Output the (x, y) coordinate of the center of the cell containing the given text.  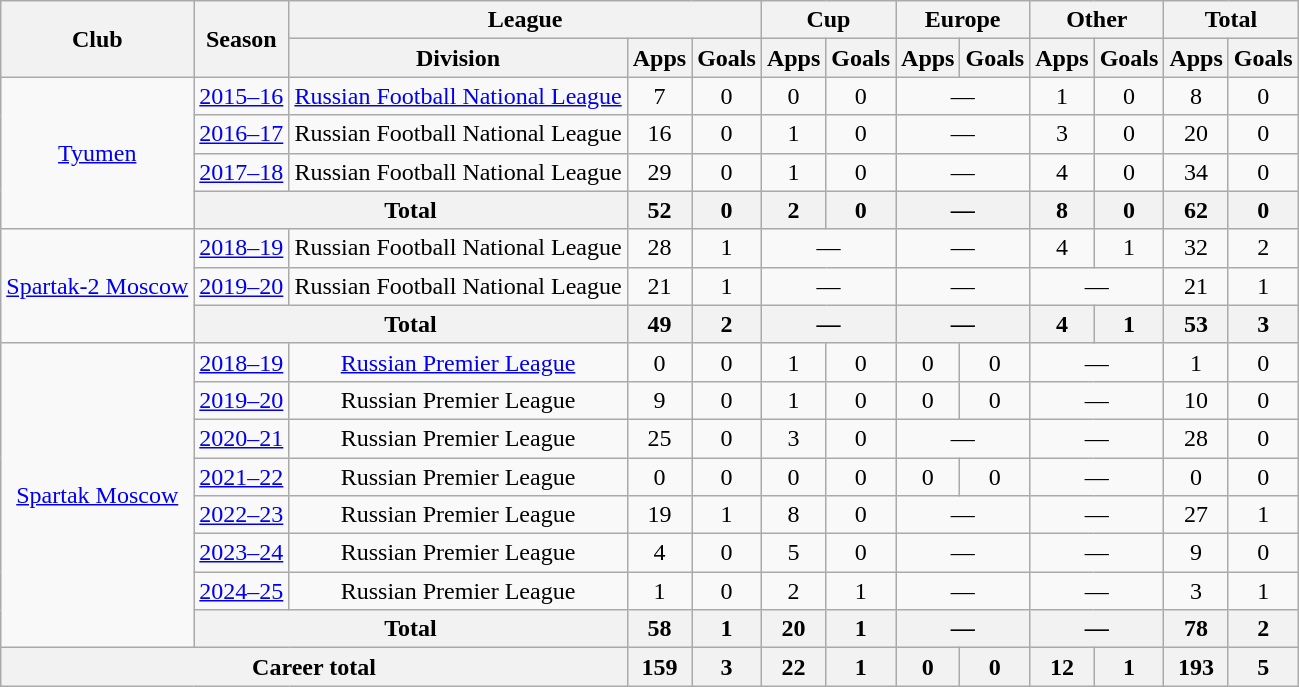
Other (1097, 20)
53 (1196, 324)
159 (659, 667)
193 (1196, 667)
Spartak Moscow (98, 495)
12 (1062, 667)
27 (1196, 515)
2022–23 (242, 515)
Club (98, 39)
62 (1196, 210)
Career total (314, 667)
Division (458, 58)
25 (659, 438)
Europe (963, 20)
2020–21 (242, 438)
2015–16 (242, 96)
22 (793, 667)
78 (1196, 629)
52 (659, 210)
League (526, 20)
34 (1196, 172)
2024–25 (242, 591)
2016–17 (242, 134)
49 (659, 324)
Cup (828, 20)
16 (659, 134)
7 (659, 96)
Season (242, 39)
10 (1196, 400)
19 (659, 515)
32 (1196, 248)
Tyumen (98, 153)
29 (659, 172)
Spartak-2 Moscow (98, 286)
58 (659, 629)
2017–18 (242, 172)
2023–24 (242, 553)
2021–22 (242, 477)
